Output the (X, Y) coordinate of the center of the cell containing the given text.  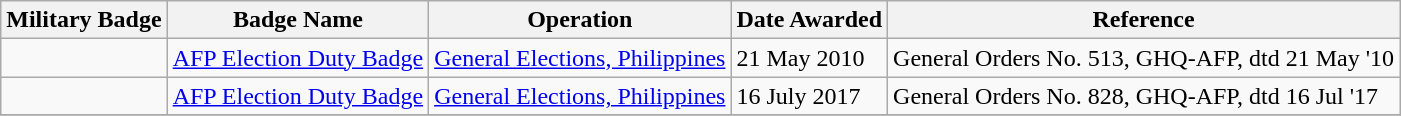
Military Badge (84, 20)
Badge Name (298, 20)
Date Awarded (810, 20)
Reference (1144, 20)
General Orders No. 828, GHQ-AFP, dtd 16 Jul '17 (1144, 96)
16 July 2017 (810, 96)
General Orders No. 513, GHQ-AFP, dtd 21 May '10 (1144, 58)
Operation (580, 20)
21 May 2010 (810, 58)
